Output the [X, Y] coordinate of the center of the cell containing the given text.  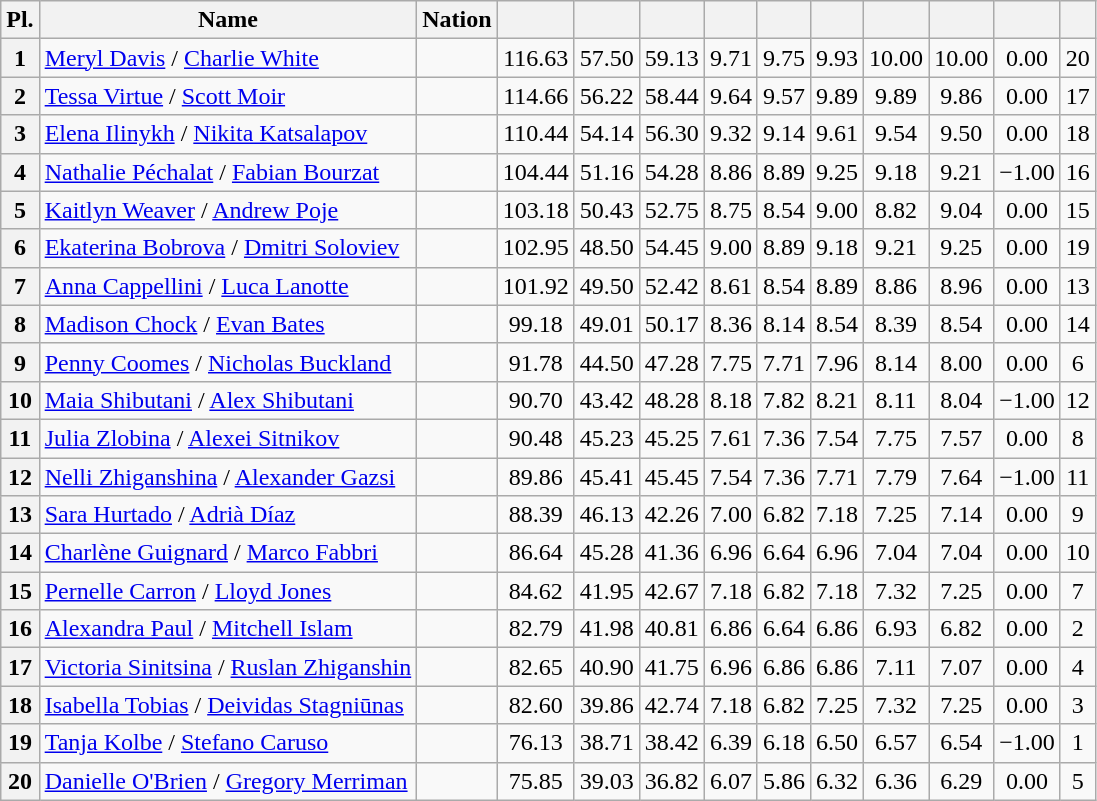
48.28 [672, 400]
41.95 [606, 591]
101.92 [536, 286]
6.29 [962, 781]
7.14 [962, 515]
36.82 [672, 781]
42.74 [672, 705]
Madison Chock / Evan Bates [228, 324]
Kaitlyn Weaver / Andrew Poje [228, 210]
6.32 [836, 781]
75.85 [536, 781]
89.86 [536, 477]
99.18 [536, 324]
8.04 [962, 400]
110.44 [536, 134]
Pl. [20, 20]
9.86 [962, 96]
59.13 [672, 58]
9.14 [784, 134]
8.82 [896, 210]
56.30 [672, 134]
8.75 [730, 210]
41.75 [672, 667]
41.36 [672, 553]
9.50 [962, 134]
8.39 [896, 324]
41.98 [606, 629]
9.64 [730, 96]
8.36 [730, 324]
6.54 [962, 743]
6.50 [836, 743]
Maia Shibutani / Alex Shibutani [228, 400]
6.18 [784, 743]
58.44 [672, 96]
Danielle O'Brien / Gregory Merriman [228, 781]
54.45 [672, 248]
84.62 [536, 591]
50.17 [672, 324]
9.04 [962, 210]
82.65 [536, 667]
Charlène Guignard / Marco Fabbri [228, 553]
Name [228, 20]
7.00 [730, 515]
Victoria Sinitsina / Ruslan Zhiganshin [228, 667]
90.70 [536, 400]
Julia Zlobina / Alexei Sitnikov [228, 438]
7.07 [962, 667]
Pernelle Carron / Lloyd Jones [228, 591]
Anna Cappellini / Luca Lanotte [228, 286]
9.93 [836, 58]
7.57 [962, 438]
Isabella Tobias / Deividas Stagniūnas [228, 705]
76.13 [536, 743]
Nathalie Péchalat / Fabian Bourzat [228, 172]
54.14 [606, 134]
Sara Hurtado / Adrià Díaz [228, 515]
9.61 [836, 134]
8.61 [730, 286]
104.44 [536, 172]
7.61 [730, 438]
9.57 [784, 96]
46.13 [606, 515]
47.28 [672, 362]
6.07 [730, 781]
40.81 [672, 629]
45.45 [672, 477]
90.48 [536, 438]
Penny Coomes / Nicholas Buckland [228, 362]
48.50 [606, 248]
9.54 [896, 134]
Alexandra Paul / Mitchell Islam [228, 629]
39.03 [606, 781]
45.23 [606, 438]
Nation [457, 20]
114.66 [536, 96]
49.50 [606, 286]
86.64 [536, 553]
54.28 [672, 172]
102.95 [536, 248]
6.93 [896, 629]
57.50 [606, 58]
38.42 [672, 743]
45.28 [606, 553]
82.60 [536, 705]
6.57 [896, 743]
Ekaterina Bobrova / Dmitri Soloviev [228, 248]
39.86 [606, 705]
8.18 [730, 400]
6.39 [730, 743]
91.78 [536, 362]
9.75 [784, 58]
82.79 [536, 629]
5.86 [784, 781]
49.01 [606, 324]
Meryl Davis / Charlie White [228, 58]
8.11 [896, 400]
7.96 [836, 362]
44.50 [606, 362]
50.43 [606, 210]
7.82 [784, 400]
42.26 [672, 515]
52.42 [672, 286]
Tanja Kolbe / Stefano Caruso [228, 743]
43.42 [606, 400]
7.64 [962, 477]
45.41 [606, 477]
8.96 [962, 286]
9.71 [730, 58]
42.67 [672, 591]
8.21 [836, 400]
Tessa Virtue / Scott Moir [228, 96]
51.16 [606, 172]
Nelli Zhiganshina / Alexander Gazsi [228, 477]
52.75 [672, 210]
45.25 [672, 438]
40.90 [606, 667]
38.71 [606, 743]
6.36 [896, 781]
88.39 [536, 515]
7.79 [896, 477]
Elena Ilinykh / Nikita Katsalapov [228, 134]
103.18 [536, 210]
9.32 [730, 134]
56.22 [606, 96]
116.63 [536, 58]
7.11 [896, 667]
8.00 [962, 362]
